Search for the cell housing the specified text and yield its [x, y] center coordinate. 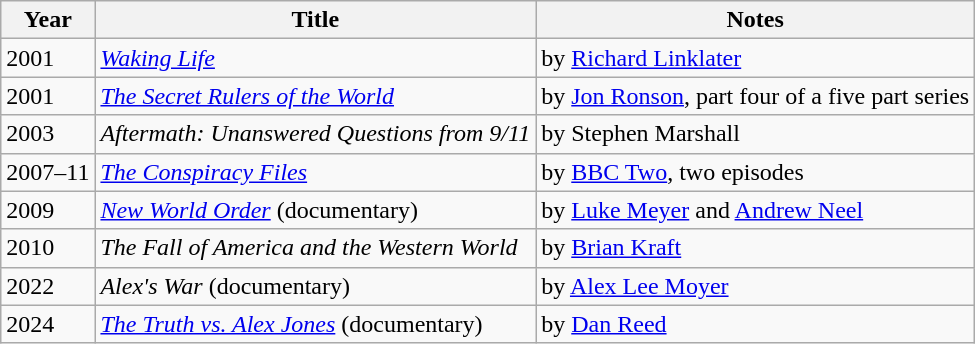
2007–11 [48, 172]
The Fall of America and the Western World [316, 248]
Notes [756, 20]
New World Order (documentary) [316, 210]
by Richard Linklater [756, 58]
2009 [48, 210]
2022 [48, 286]
The Secret Rulers of the World [316, 96]
Aftermath: Unanswered Questions from 9/11 [316, 134]
2024 [48, 324]
Year [48, 20]
by Dan Reed [756, 324]
The Truth vs. Alex Jones (documentary) [316, 324]
Title [316, 20]
The Conspiracy Files [316, 172]
Alex's War (documentary) [316, 286]
by Alex Lee Moyer [756, 286]
2003 [48, 134]
by Jon Ronson, part four of a five part series [756, 96]
by Luke Meyer and Andrew Neel [756, 210]
2010 [48, 248]
by Stephen Marshall [756, 134]
by Brian Kraft [756, 248]
by BBC Two, two episodes [756, 172]
Waking Life [316, 58]
